From the cell containing the given text, extract its center point as [x, y] coordinate. 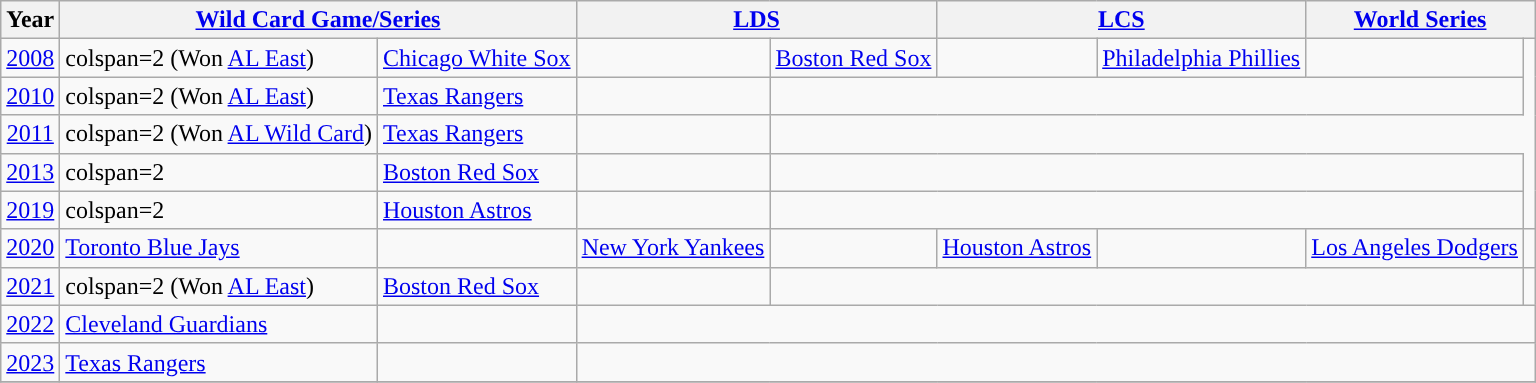
2011 [30, 134]
2021 [30, 286]
LDS [756, 20]
2008 [30, 58]
Philadelphia Phillies [1202, 58]
LCS [1122, 20]
Wild Card Game/Series [318, 20]
New York Yankees [673, 248]
2013 [30, 172]
Cleveland Guardians [219, 324]
2020 [30, 248]
Los Angeles Dodgers [1415, 248]
Year [30, 20]
World Series [1420, 20]
2023 [30, 362]
2010 [30, 96]
2022 [30, 324]
2019 [30, 210]
Chicago White Sox [476, 58]
colspan=2 (Won AL Wild Card) [219, 134]
Toronto Blue Jays [219, 248]
